For the text-containing cell, return its midpoint in (X, Y) coordinate format. 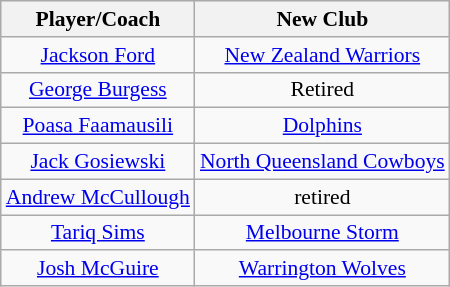
Jackson Ford (98, 55)
Poasa Faamausili (98, 126)
New Zealand Warriors (322, 55)
Melbourne Storm (322, 233)
retired (322, 197)
George Burgess (98, 90)
Josh McGuire (98, 269)
Dolphins (322, 126)
North Queensland Cowboys (322, 162)
Retired (322, 90)
Player/Coach (98, 19)
Jack Gosiewski (98, 162)
New Club (322, 19)
Andrew McCullough (98, 197)
Warrington Wolves (322, 269)
Tariq Sims (98, 233)
